From the cell containing the given text, extract its center point as (X, Y) coordinate. 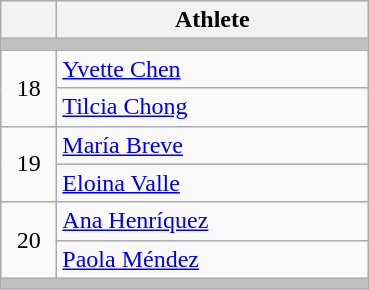
María Breve (212, 145)
Tilcia Chong (212, 107)
Eloina Valle (212, 183)
Athlete (212, 20)
18 (29, 88)
Ana Henríquez (212, 221)
Paola Méndez (212, 259)
Yvette Chen (212, 69)
20 (29, 240)
19 (29, 164)
